Return the [X, Y] coordinate for the center point of the cell that contains the specified text.  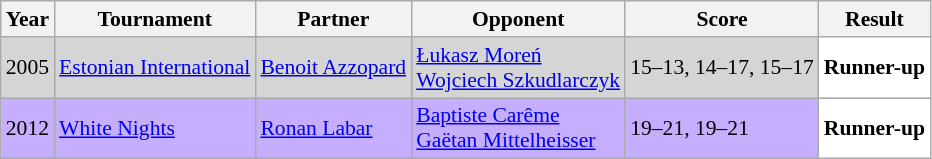
Partner [333, 19]
15–13, 14–17, 15–17 [722, 68]
Benoit Azzopard [333, 68]
2012 [28, 128]
Estonian International [154, 68]
Score [722, 19]
Ronan Labar [333, 128]
Opponent [518, 19]
White Nights [154, 128]
Baptiste Carême Gaëtan Mittelheisser [518, 128]
Result [874, 19]
19–21, 19–21 [722, 128]
2005 [28, 68]
Łukasz Moreń Wojciech Szkudlarczyk [518, 68]
Tournament [154, 19]
Year [28, 19]
